Output the [X, Y] coordinate of the center of the cell containing the given text.  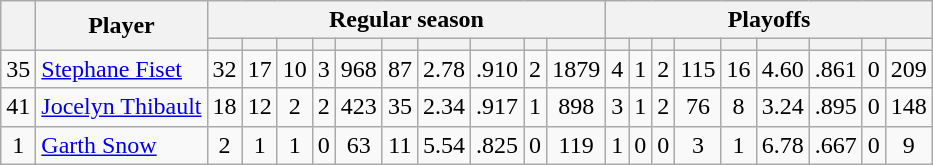
76 [698, 107]
Stephane Fiset [122, 69]
423 [358, 107]
41 [18, 107]
.667 [836, 145]
4 [618, 69]
4.60 [782, 69]
2.34 [444, 107]
5.54 [444, 145]
148 [908, 107]
10 [294, 69]
11 [400, 145]
Playoffs [770, 20]
12 [260, 107]
16 [738, 69]
Garth Snow [122, 145]
32 [224, 69]
6.78 [782, 145]
968 [358, 69]
.910 [498, 69]
3.24 [782, 107]
18 [224, 107]
.825 [498, 145]
8 [738, 107]
63 [358, 145]
119 [576, 145]
87 [400, 69]
.895 [836, 107]
209 [908, 69]
115 [698, 69]
Player [122, 26]
.861 [836, 69]
898 [576, 107]
17 [260, 69]
Regular season [406, 20]
9 [908, 145]
.917 [498, 107]
Jocelyn Thibault [122, 107]
1879 [576, 69]
2.78 [444, 69]
